Detect which cell encompasses the target text, then output its (x, y) center coordinate. 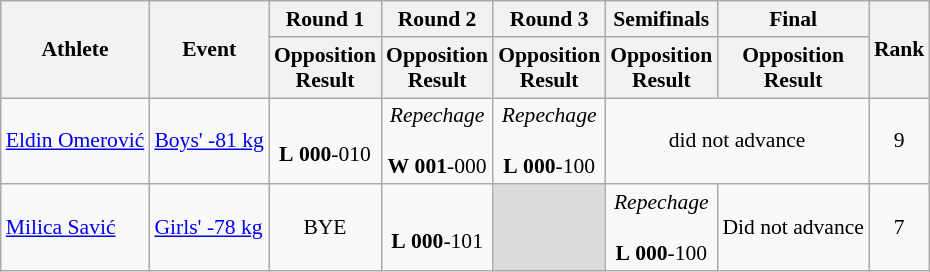
L 000-010 (325, 142)
Eldin Omerović (76, 142)
Girls' -78 kg (209, 228)
BYE (325, 228)
Boys' -81 kg (209, 142)
Round 2 (437, 19)
did not advance (737, 142)
Round 3 (549, 19)
Did not advance (793, 228)
Athlete (76, 50)
Event (209, 50)
Final (793, 19)
Round 1 (325, 19)
Semifinals (661, 19)
L 000-101 (437, 228)
Rank (900, 50)
9 (900, 142)
7 (900, 228)
Repechage W 001-000 (437, 142)
Milica Savić (76, 228)
